Pinpoint the cell where the given text exists, returning its (x, y) midpoint coordinate. 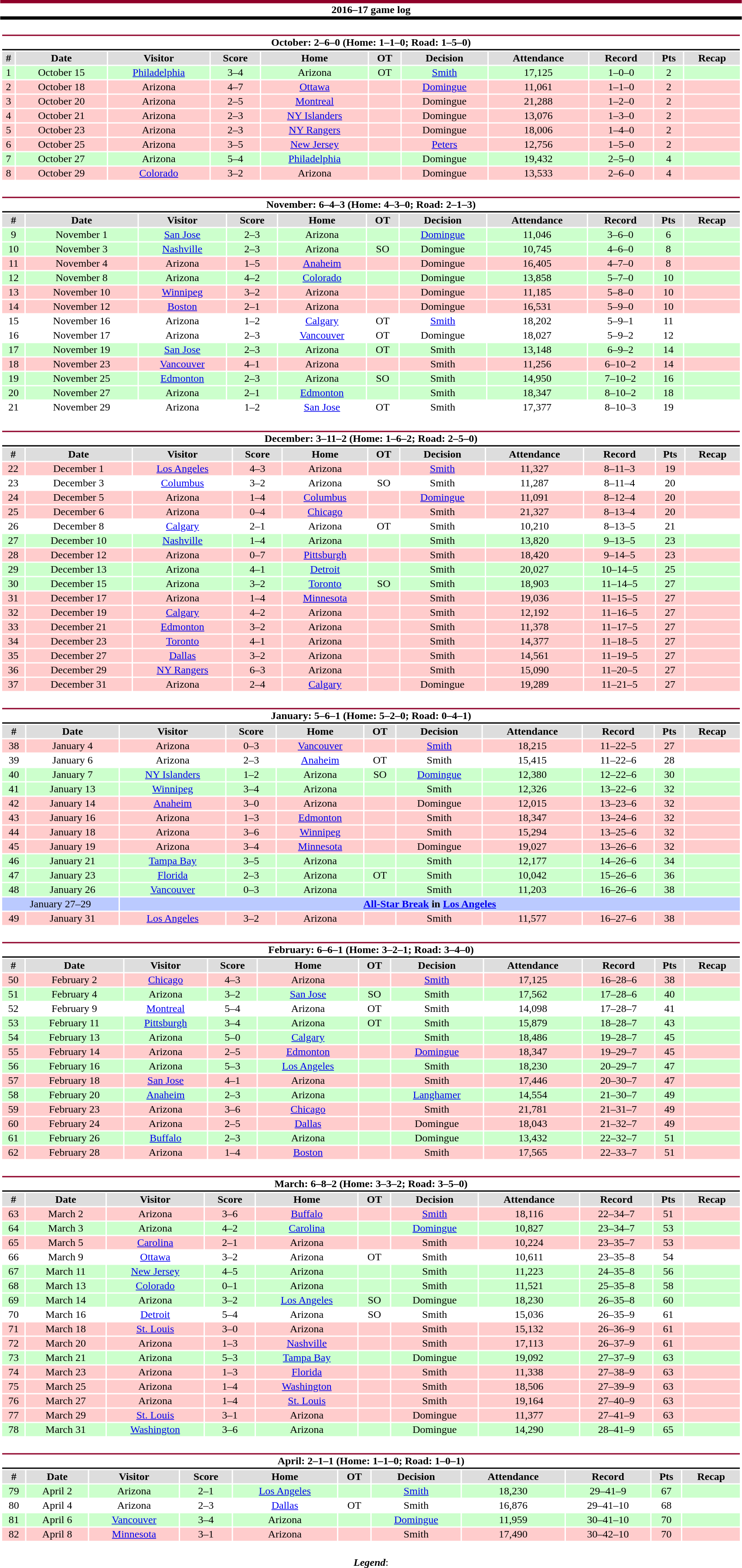
January: 5–6–1 (Home: 5–2–0; Road: 0–4–1) (371, 716)
February 18 (75, 1080)
19,036 (534, 598)
December 19 (78, 612)
62 (13, 1153)
January 6 (72, 760)
October 18 (61, 87)
1–3–0 (621, 115)
March 14 (66, 1300)
November 17 (82, 335)
8–11–3 (619, 468)
December 23 (78, 641)
November 16 (82, 321)
18,116 (529, 1214)
9–13–5 (619, 541)
80 (14, 1506)
20–29–7 (619, 1066)
8–12–4 (619, 497)
9–14–5 (619, 555)
15–26–6 (618, 876)
November 12 (82, 306)
18,903 (534, 584)
24–35–8 (616, 1271)
January 16 (72, 818)
35 (13, 656)
69 (13, 1300)
December 8 (78, 526)
November: 6–4–3 (Home: 4–3–0; Road: 2–1–3) (371, 205)
February 2 (75, 980)
23–35–7 (616, 1242)
December 15 (78, 584)
1–5–0 (621, 144)
18,486 (533, 1038)
8–10–3 (620, 407)
April 4 (57, 1506)
19,027 (532, 847)
11,959 (514, 1520)
February 4 (75, 994)
5–0 (232, 1038)
29–41–10 (608, 1506)
17,565 (533, 1153)
19–28–7 (619, 1038)
71 (13, 1329)
22 (13, 468)
April 6 (57, 1520)
January 21 (72, 861)
46 (14, 861)
8–13–5 (619, 526)
4–7–0 (620, 264)
October 20 (61, 102)
March 20 (66, 1344)
52 (13, 1009)
18,006 (538, 130)
April 8 (57, 1534)
6–9–2 (620, 350)
21,288 (538, 102)
January 27–29 (60, 904)
November 10 (82, 292)
December 6 (78, 512)
27–37–9 (616, 1358)
March 9 (66, 1257)
23–34–7 (616, 1229)
21–30–7 (619, 1095)
January 18 (72, 832)
March 3 (66, 1229)
50 (13, 980)
13,148 (537, 350)
16,531 (537, 306)
February 26 (75, 1138)
March 13 (66, 1286)
8–11–4 (619, 483)
7 (8, 159)
59 (13, 1109)
29 (13, 570)
82 (14, 1534)
December 31 (78, 685)
78 (13, 1430)
7–10–2 (620, 379)
15,879 (533, 1023)
64 (13, 1229)
13,533 (538, 173)
11,256 (537, 364)
16–26–6 (618, 889)
8–13–4 (619, 512)
18,215 (532, 746)
66 (13, 1257)
77 (13, 1415)
17 (13, 350)
14–26–6 (618, 861)
19,092 (529, 1358)
9 (13, 235)
1–5 (252, 264)
55 (13, 1052)
February 13 (75, 1038)
January 14 (72, 803)
79 (14, 1491)
21,781 (533, 1109)
March 25 (66, 1386)
14,561 (534, 656)
October 25 (61, 144)
26–35–9 (616, 1315)
10,611 (529, 1257)
16,405 (537, 264)
1–0–0 (621, 73)
March 11 (66, 1271)
November 25 (82, 379)
19,164 (529, 1401)
March 16 (66, 1315)
March 31 (66, 1430)
April 2 (57, 1491)
30–42–10 (608, 1534)
December 5 (78, 497)
10,042 (532, 876)
December 13 (78, 570)
24 (13, 497)
12,380 (532, 774)
26 (13, 526)
27–41–9 (616, 1415)
12,192 (534, 612)
11–22–6 (618, 760)
11,577 (532, 918)
December 17 (78, 598)
75 (13, 1386)
January 7 (72, 774)
13–24–6 (618, 818)
74 (13, 1372)
14,554 (533, 1095)
2–4 (257, 685)
0–7 (257, 555)
October 15 (61, 73)
16–28–6 (619, 980)
2–5–0 (621, 159)
December 10 (78, 541)
4–7 (235, 87)
March 5 (66, 1242)
5–9–1 (620, 321)
17,446 (533, 1080)
42 (14, 803)
11,223 (529, 1271)
21–31–7 (619, 1109)
March 23 (66, 1372)
11–15–5 (619, 598)
14,377 (534, 641)
15,036 (529, 1315)
1–1–0 (621, 87)
18,506 (529, 1386)
11,377 (529, 1415)
17–28–7 (619, 1009)
13–22–6 (618, 789)
11–18–5 (619, 641)
17,377 (537, 407)
11–14–5 (619, 584)
1 (8, 73)
5–9–0 (620, 306)
21–32–7 (619, 1124)
15,415 (532, 760)
15 (13, 321)
11–19–5 (619, 656)
January 13 (72, 789)
12,015 (532, 803)
November 19 (82, 350)
14,098 (533, 1009)
4–5 (230, 1271)
17,562 (533, 994)
11,378 (534, 627)
8–10–2 (620, 393)
12,326 (532, 789)
31 (13, 598)
11–20–5 (619, 670)
48 (14, 889)
18,420 (534, 555)
5–8–0 (620, 292)
11,521 (529, 1286)
13–23–6 (618, 803)
17,113 (529, 1344)
February 28 (75, 1153)
February 16 (75, 1066)
57 (13, 1080)
11,287 (534, 483)
11–22–5 (618, 746)
19,432 (538, 159)
6–10–2 (620, 364)
5–9–2 (620, 335)
12,756 (538, 144)
October 27 (61, 159)
3 (8, 102)
19–29–7 (619, 1052)
22–34–7 (616, 1214)
37 (13, 685)
11–21–5 (619, 685)
10,745 (537, 249)
29–41–9 (608, 1491)
February 24 (75, 1124)
November 23 (82, 364)
76 (13, 1401)
January 26 (72, 889)
December 3 (78, 483)
17,490 (514, 1534)
11,203 (532, 889)
73 (13, 1358)
December 1 (78, 468)
39 (14, 760)
2–6–0 (621, 173)
26–35–8 (616, 1300)
3–6–0 (620, 235)
27–38–9 (616, 1372)
11,046 (537, 235)
5–7–0 (620, 278)
33 (13, 627)
13,432 (533, 1138)
11–17–5 (619, 627)
19,289 (534, 685)
22–32–7 (619, 1138)
10–14–5 (619, 570)
Peters (445, 144)
December 27 (78, 656)
2016–17 game log (371, 10)
18,027 (537, 335)
February 14 (75, 1052)
17–28–6 (619, 994)
February: 6–6–1 (Home: 3–2–1; Road: 3–4–0) (371, 950)
October 29 (61, 173)
20–30–7 (619, 1080)
March 18 (66, 1329)
21,327 (534, 512)
February 9 (75, 1009)
October 23 (61, 130)
16,876 (514, 1506)
13 (13, 292)
March 2 (66, 1214)
13,076 (538, 115)
Langhamer (437, 1095)
December 21 (78, 627)
All-Star Break in Los Angeles (430, 904)
13–26–6 (618, 847)
10,224 (529, 1242)
December 29 (78, 670)
March 21 (66, 1358)
February 23 (75, 1109)
16–27–6 (618, 918)
0–1 (230, 1286)
25–35–8 (616, 1286)
November 1 (82, 235)
13,858 (537, 278)
15,132 (529, 1329)
October: 2–6–0 (Home: 1–1–0; Road: 1–5–0) (371, 43)
14,950 (537, 379)
November 29 (82, 407)
October 21 (61, 115)
27–40–9 (616, 1401)
November 3 (82, 249)
15,294 (532, 832)
11,185 (537, 292)
November 8 (82, 278)
22–33–7 (619, 1153)
10,827 (529, 1229)
March 29 (66, 1415)
11,091 (534, 497)
13–25–6 (618, 832)
12,177 (532, 861)
December 12 (78, 555)
28–41–9 (616, 1430)
15,090 (534, 670)
26–36–9 (616, 1329)
11,061 (538, 87)
April: 2–1–1 (Home: 1–1–0; Road: 1–0–1) (371, 1461)
12–22–6 (618, 774)
23–35–8 (616, 1257)
72 (13, 1344)
11–16–5 (619, 612)
January 23 (72, 876)
March: 6–8–2 (Home: 3–3–2; Road: 3–5–0) (371, 1184)
March 27 (66, 1401)
February 11 (75, 1023)
13,820 (534, 541)
10,210 (534, 526)
December: 3–11–2 (Home: 1–6–2; Road: 2–5–0) (371, 438)
0–4 (257, 512)
February 20 (75, 1095)
18,043 (533, 1124)
18,202 (537, 321)
30–41–10 (608, 1520)
18–28–7 (619, 1023)
26–37–9 (616, 1344)
January 31 (72, 918)
January 19 (72, 847)
44 (14, 832)
81 (14, 1520)
November 27 (82, 393)
November 4 (82, 264)
4–6–0 (620, 249)
20,027 (534, 570)
5 (8, 130)
11,338 (529, 1372)
1–4–0 (621, 130)
27–39–9 (616, 1386)
1–2–0 (621, 102)
11,327 (534, 468)
14,290 (529, 1430)
January 4 (72, 746)
6–3 (257, 670)
